Detect which cell encompasses the target text, then output its [x, y] center coordinate. 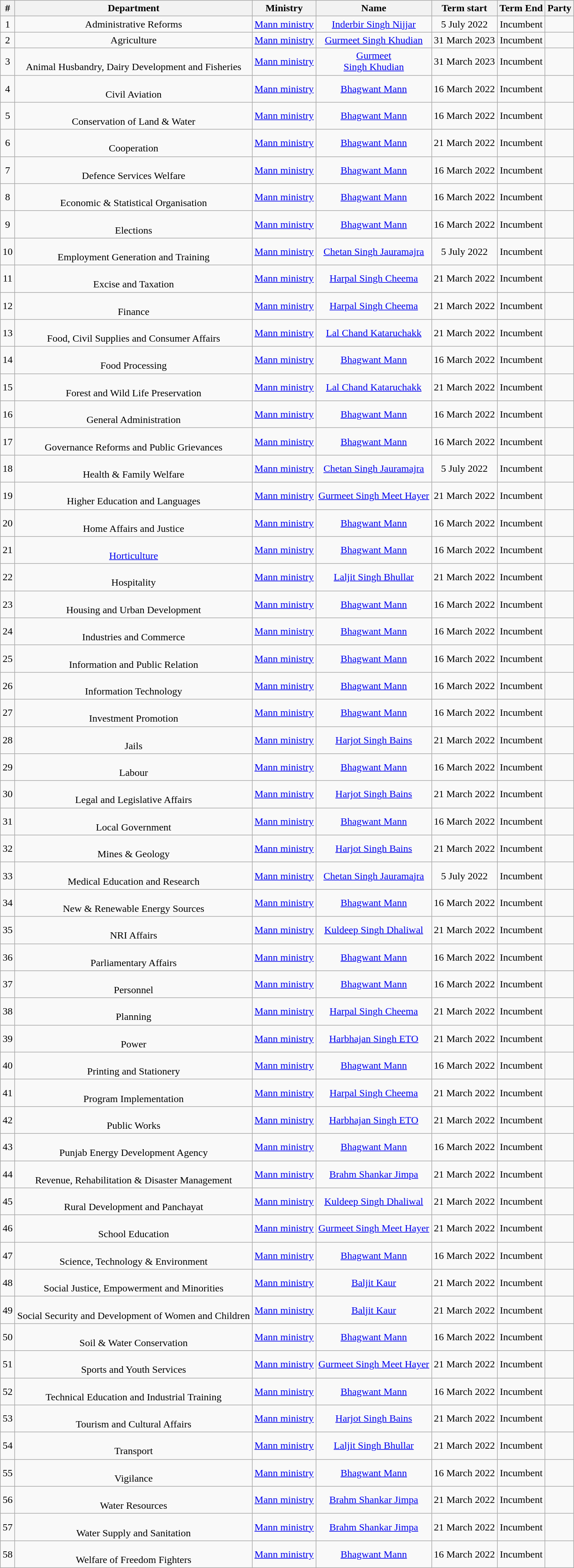
Inderbir Singh Nijjar [373, 24]
Name [373, 8]
Food, Civil Supplies and Consumer Affairs [133, 333]
22 [8, 577]
30 [8, 794]
56 [8, 1500]
43 [8, 1147]
Water Resources [133, 1500]
29 [8, 768]
Food Processing [133, 360]
Rural Development and Panchayat [133, 1201]
Hospitality [133, 577]
Soil & Water Conservation [133, 1337]
57 [8, 1527]
52 [8, 1392]
Health & Family Welfare [133, 469]
14 [8, 360]
19 [8, 496]
Information and Public Relation [133, 658]
Cooperation [133, 143]
Industries and Commerce [133, 632]
11 [8, 279]
39 [8, 1039]
Conservation of Land & Water [133, 116]
37 [8, 984]
34 [8, 903]
45 [8, 1201]
Horticulture [133, 550]
7 [8, 170]
25 [8, 658]
Gurmeet Singh Khudian [373, 40]
Finance [133, 305]
6 [8, 143]
Excise and Taxation [133, 279]
Social Security and Development of Women and Children [133, 1310]
Housing and Urban Development [133, 604]
Animal Husbandry, Dairy Development and Fisheries [133, 62]
Party [559, 8]
NRI Affairs [133, 930]
Jails [133, 740]
Information Technology [133, 686]
Medical Education and Research [133, 876]
Parliamentary Affairs [133, 957]
Employment Generation and Training [133, 251]
Labour [133, 768]
Civil Aviation [133, 88]
20 [8, 523]
Economic & Statistical Organisation [133, 197]
Vigilance [133, 1472]
26 [8, 686]
36 [8, 957]
5 [8, 116]
Social Justice, Empowerment and Minorities [133, 1283]
Water Supply and Sanitation [133, 1527]
Home Affairs and Justice [133, 523]
Administrative Reforms [133, 24]
9 [8, 224]
35 [8, 930]
1 [8, 24]
10 [8, 251]
Legal and Legislative Affairs [133, 794]
13 [8, 333]
Ministry [284, 8]
23 [8, 604]
58 [8, 1554]
50 [8, 1337]
General Administration [133, 415]
Science, Technology & Environment [133, 1256]
3 [8, 62]
40 [8, 1065]
48 [8, 1283]
Forest and Wild Life Preservation [133, 387]
Printing and Stationery [133, 1065]
Higher Education and Languages [133, 496]
New & Renewable Energy Sources [133, 903]
46 [8, 1229]
Power [133, 1039]
15 [8, 387]
42 [8, 1120]
24 [8, 632]
4 [8, 88]
28 [8, 740]
41 [8, 1093]
Program Implementation [133, 1093]
12 [8, 305]
Department [133, 8]
32 [8, 848]
Investment Promotion [133, 712]
2 [8, 40]
Governance Reforms and Public Grievances [133, 441]
27 [8, 712]
47 [8, 1256]
21 [8, 550]
31 [8, 822]
Transport [133, 1446]
Term End [521, 8]
Agriculture [133, 40]
# [8, 8]
Welfare of Freedom Fighters [133, 1554]
38 [8, 1011]
Elections [133, 224]
Punjab Energy Development Agency [133, 1147]
Tourism and Cultural Affairs [133, 1418]
Local Government [133, 822]
Mines & Geology [133, 848]
51 [8, 1364]
Public Works [133, 1120]
Revenue, Rehabilitation & Disaster Management [133, 1174]
33 [8, 876]
Sports and Youth Services [133, 1364]
GurmeetSingh Khudian [373, 62]
17 [8, 441]
54 [8, 1446]
Planning [133, 1011]
Technical Education and Industrial Training [133, 1392]
18 [8, 469]
Term start [464, 8]
Personnel [133, 984]
55 [8, 1472]
8 [8, 197]
53 [8, 1418]
49 [8, 1310]
Defence Services Welfare [133, 170]
School Education [133, 1229]
44 [8, 1174]
16 [8, 415]
